Scan for the cell matching the given text and deliver its (x, y) coordinate at center. 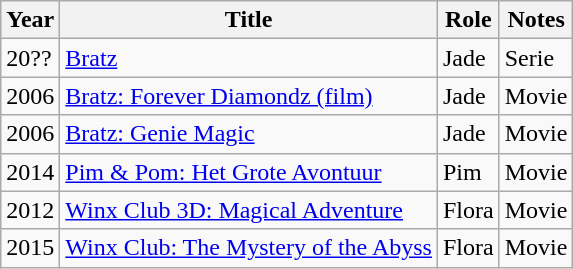
Bratz: Genie Magic (249, 134)
Serie (536, 58)
Title (249, 20)
Winx Club 3D: Magical Adventure (249, 210)
2012 (30, 210)
Winx Club: The Mystery of the Abyss (249, 248)
Year (30, 20)
Pim & Pom: Het Grote Avontuur (249, 172)
20?? (30, 58)
Notes (536, 20)
Bratz (249, 58)
Role (468, 20)
2015 (30, 248)
Bratz: Forever Diamondz (film) (249, 96)
2014 (30, 172)
Pim (468, 172)
